Scan for the cell matching the given text and deliver its (X, Y) coordinate at center. 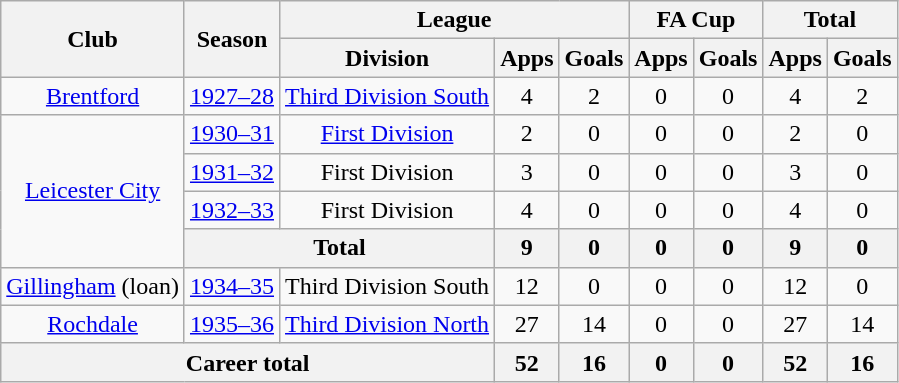
Brentford (93, 96)
Gillingham (loan) (93, 286)
1934–35 (232, 286)
Season (232, 39)
Career total (248, 362)
Third Division North (388, 324)
FA Cup (696, 20)
1935–36 (232, 324)
1927–28 (232, 96)
Leicester City (93, 191)
1931–32 (232, 172)
League (454, 20)
Club (93, 39)
1930–31 (232, 134)
1932–33 (232, 210)
Rochdale (93, 324)
Division (388, 58)
